Scan for the cell matching the given text and deliver its (x, y) coordinate at center. 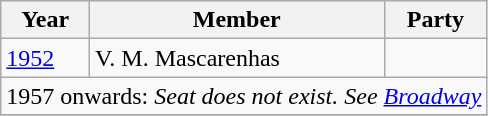
Year (46, 20)
V. M. Mascarenhas (238, 58)
1952 (46, 58)
Party (436, 20)
1957 onwards: Seat does not exist. See Broadway (244, 96)
Member (238, 20)
